Pinpoint the cell where the given text exists, returning its (X, Y) midpoint coordinate. 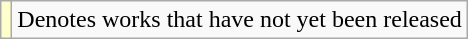
Denotes works that have not yet been released (240, 20)
